From the cell containing the given text, extract its center point as [x, y] coordinate. 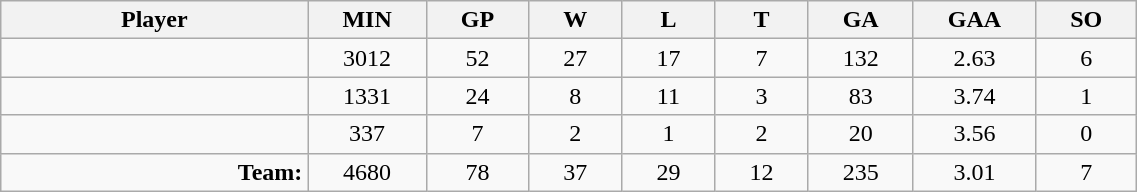
337 [367, 134]
24 [477, 96]
3.74 [974, 96]
8 [576, 96]
132 [860, 58]
6 [1086, 58]
GAA [974, 20]
3012 [367, 58]
83 [860, 96]
27 [576, 58]
29 [668, 172]
3.01 [974, 172]
12 [762, 172]
W [576, 20]
20 [860, 134]
52 [477, 58]
3 [762, 96]
Team: [154, 172]
4680 [367, 172]
GA [860, 20]
3.56 [974, 134]
SO [1086, 20]
GP [477, 20]
0 [1086, 134]
78 [477, 172]
T [762, 20]
11 [668, 96]
235 [860, 172]
2.63 [974, 58]
1331 [367, 96]
L [668, 20]
37 [576, 172]
Player [154, 20]
17 [668, 58]
MIN [367, 20]
